Provide the (X, Y) coordinate of the cell's center where the given text is located.  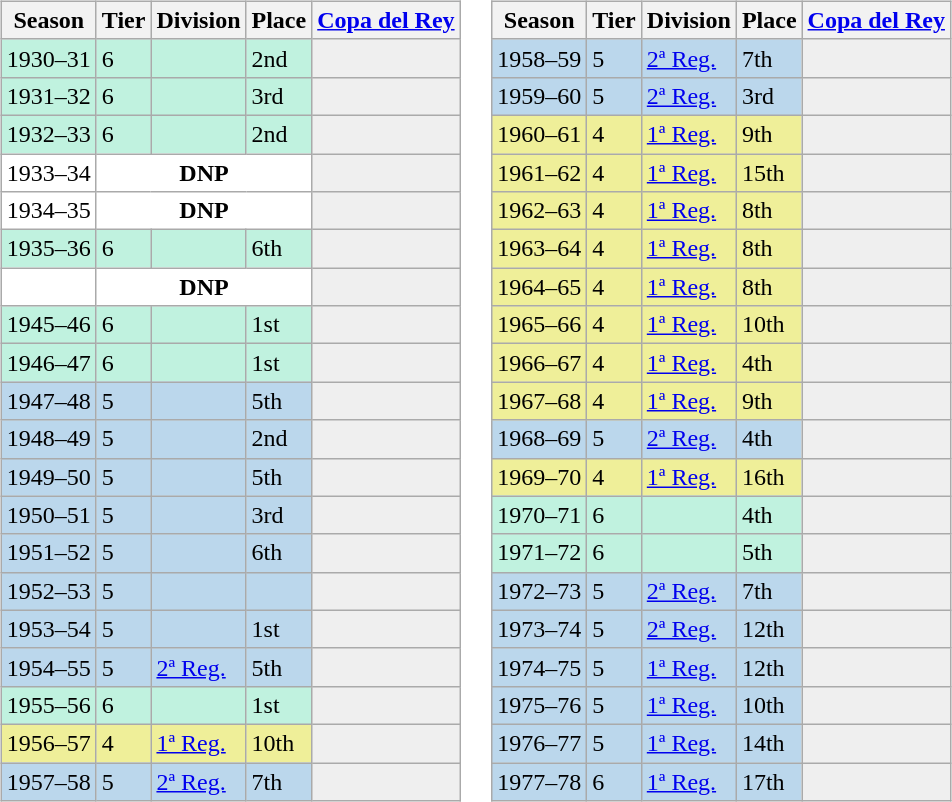
1974–75 (540, 667)
1965–66 (540, 325)
1955–56 (48, 705)
1976–77 (540, 743)
1959–60 (540, 96)
1963–64 (540, 249)
1948–49 (48, 439)
1950–51 (48, 515)
16th (769, 477)
1934–35 (48, 211)
1969–70 (540, 477)
1932–33 (48, 134)
1935–36 (48, 249)
1964–65 (540, 287)
1962–63 (540, 211)
1930–31 (48, 58)
14th (769, 743)
17th (769, 781)
1933–34 (48, 173)
1960–61 (540, 134)
1931–32 (48, 96)
1946–47 (48, 363)
1952–53 (48, 591)
15th (769, 173)
1973–74 (540, 629)
1975–76 (540, 705)
1961–62 (540, 173)
1947–48 (48, 401)
1958–59 (540, 58)
1954–55 (48, 667)
1967–68 (540, 401)
1956–57 (48, 743)
1968–69 (540, 439)
1966–67 (540, 363)
1977–78 (540, 781)
1971–72 (540, 553)
1951–52 (48, 553)
1970–71 (540, 515)
1949–50 (48, 477)
1945–46 (48, 325)
1953–54 (48, 629)
1957–58 (48, 781)
1972–73 (540, 591)
